Capture the cell that displays the provided text and extract its [X, Y] central coordinate. 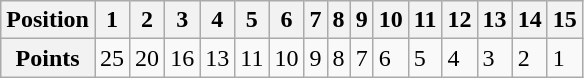
25 [112, 58]
15 [564, 20]
12 [460, 20]
14 [530, 20]
Position [48, 20]
Points [48, 58]
16 [182, 58]
20 [148, 58]
